Find where the given text appears and provide that cell's center as [x, y] coordinate. 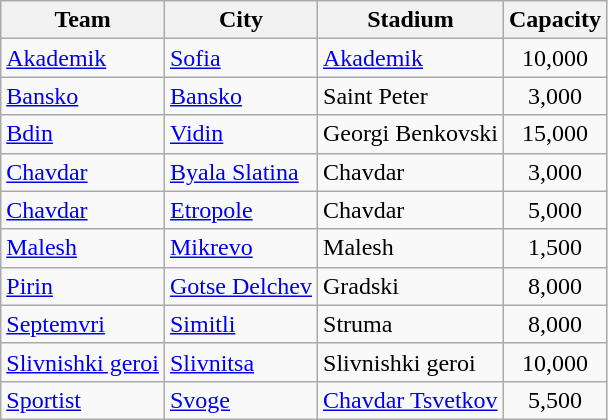
City [240, 20]
15,000 [554, 134]
Sportist [83, 400]
Slivnitsa [240, 362]
Svoge [240, 400]
5,500 [554, 400]
Septemvri [83, 324]
Capacity [554, 20]
Team [83, 20]
Stadium [411, 20]
Chavdar Tsvetkov [411, 400]
Pirin [83, 286]
Saint Peter [411, 96]
Byala Slatina [240, 172]
Gotse Delchev [240, 286]
Struma [411, 324]
Georgi Benkovski [411, 134]
Mikrevo [240, 248]
Etropole [240, 210]
Sofia [240, 58]
Gradski [411, 286]
Bdin [83, 134]
Vidin [240, 134]
1,500 [554, 248]
5,000 [554, 210]
Simitli [240, 324]
